Pinpoint the cell where the given text exists, returning its [X, Y] midpoint coordinate. 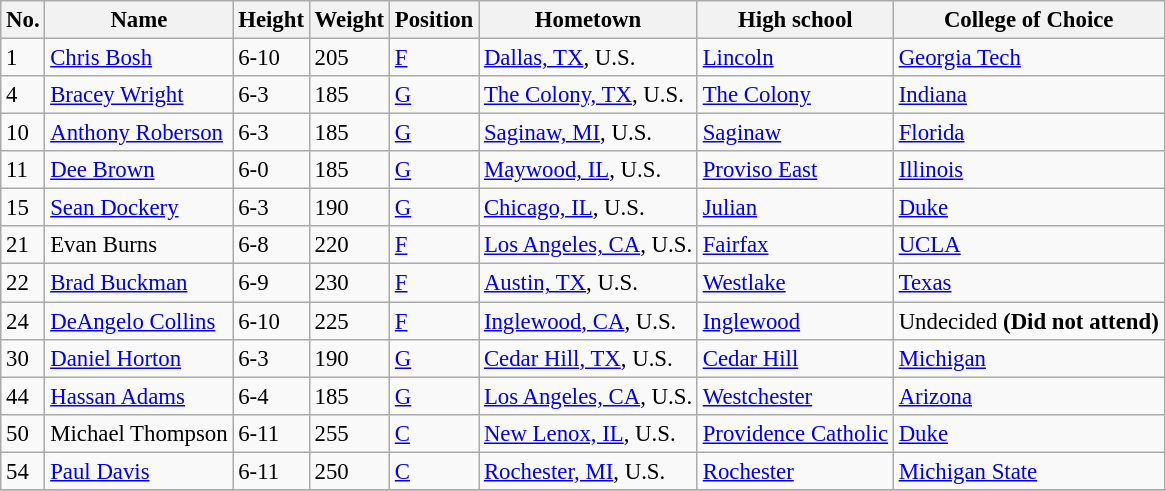
Arizona [1028, 396]
Rochester, MI, U.S. [588, 471]
50 [23, 433]
Westchester [795, 396]
New Lenox, IL, U.S. [588, 433]
21 [23, 245]
Proviso East [795, 170]
Hassan Adams [139, 396]
Hometown [588, 20]
Chicago, IL, U.S. [588, 208]
30 [23, 358]
Daniel Horton [139, 358]
Rochester [795, 471]
Dallas, TX, U.S. [588, 58]
Indiana [1028, 95]
4 [23, 95]
24 [23, 321]
250 [349, 471]
6-9 [271, 283]
Chris Bosh [139, 58]
High school [795, 20]
Saginaw, MI, U.S. [588, 133]
Name [139, 20]
Texas [1028, 283]
15 [23, 208]
Evan Burns [139, 245]
6-8 [271, 245]
Cedar Hill [795, 358]
Florida [1028, 133]
54 [23, 471]
1 [23, 58]
205 [349, 58]
Dee Brown [139, 170]
DeAngelo Collins [139, 321]
Inglewood, CA, U.S. [588, 321]
Westlake [795, 283]
Cedar Hill, TX, U.S. [588, 358]
Providence Catholic [795, 433]
10 [23, 133]
230 [349, 283]
22 [23, 283]
UCLA [1028, 245]
Maywood, IL, U.S. [588, 170]
6-4 [271, 396]
Anthony Roberson [139, 133]
Weight [349, 20]
255 [349, 433]
No. [23, 20]
Sean Dockery [139, 208]
Michigan State [1028, 471]
Georgia Tech [1028, 58]
11 [23, 170]
44 [23, 396]
Undecided (Did not attend) [1028, 321]
Bracey Wright [139, 95]
The Colony, TX, U.S. [588, 95]
Brad Buckman [139, 283]
Fairfax [795, 245]
Paul Davis [139, 471]
Inglewood [795, 321]
The Colony [795, 95]
Height [271, 20]
Illinois [1028, 170]
220 [349, 245]
Julian [795, 208]
6-0 [271, 170]
Michigan [1028, 358]
Austin, TX, U.S. [588, 283]
College of Choice [1028, 20]
Lincoln [795, 58]
Saginaw [795, 133]
Position [434, 20]
Michael Thompson [139, 433]
225 [349, 321]
